Return (X, Y) of the center of cell containing provided text 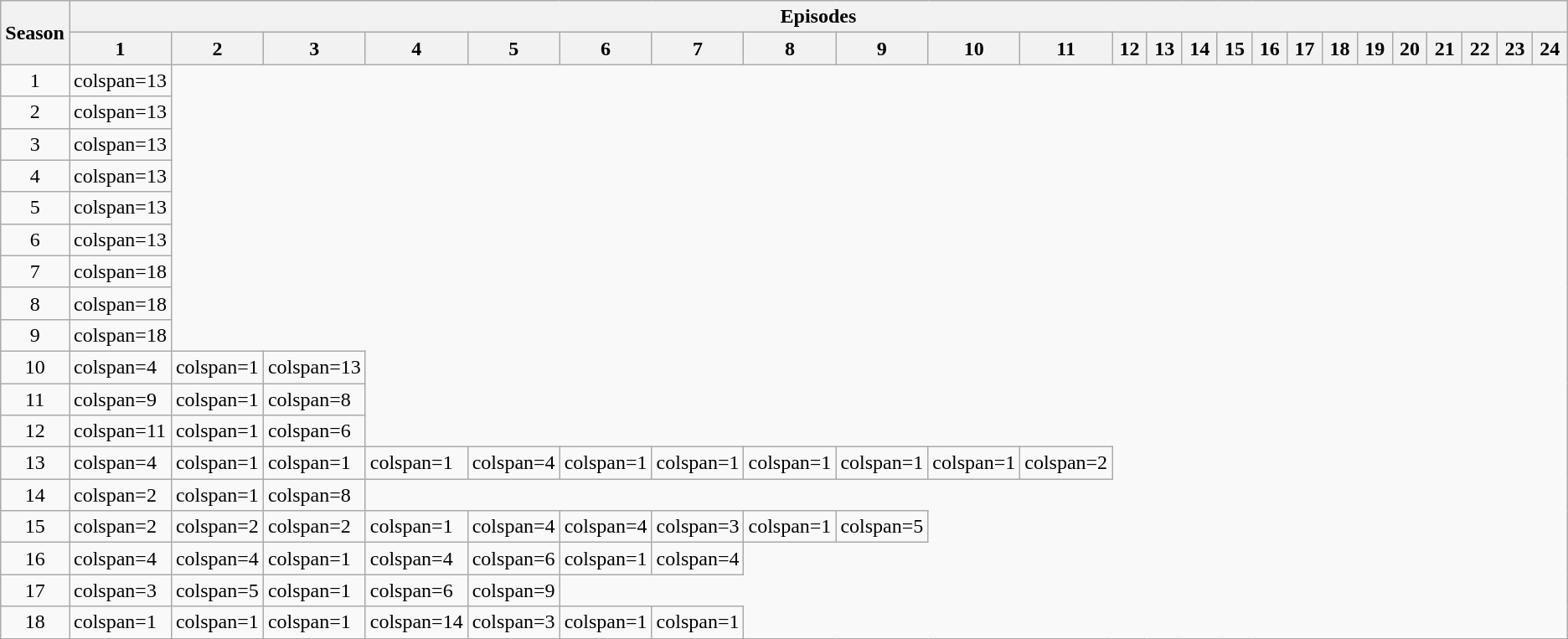
colspan=11 (120, 431)
21 (1445, 49)
colspan=14 (416, 622)
24 (1550, 49)
20 (1410, 49)
23 (1515, 49)
Episodes (818, 17)
Season (35, 33)
22 (1480, 49)
19 (1375, 49)
